From the cell containing the given text, extract its center point as [x, y] coordinate. 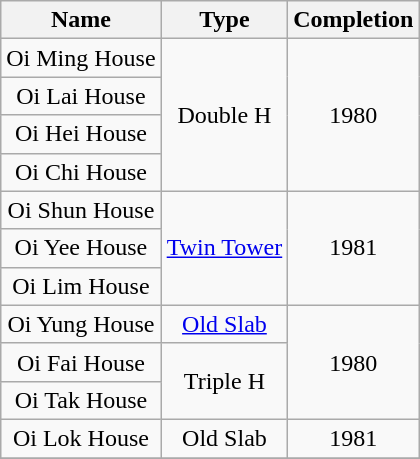
Oi Tak House [81, 400]
Type [224, 20]
Triple H [224, 381]
Completion [354, 20]
Oi Hei House [81, 134]
Oi Lim House [81, 286]
Twin Tower [224, 248]
Oi Lai House [81, 96]
Name [81, 20]
Oi Fai House [81, 362]
Oi Shun House [81, 210]
Oi Ming House [81, 58]
Double H [224, 115]
Oi Lok House [81, 438]
Oi Yung House [81, 324]
Oi Yee House [81, 248]
Oi Chi House [81, 172]
